From the cell containing the given text, extract its center point as [x, y] coordinate. 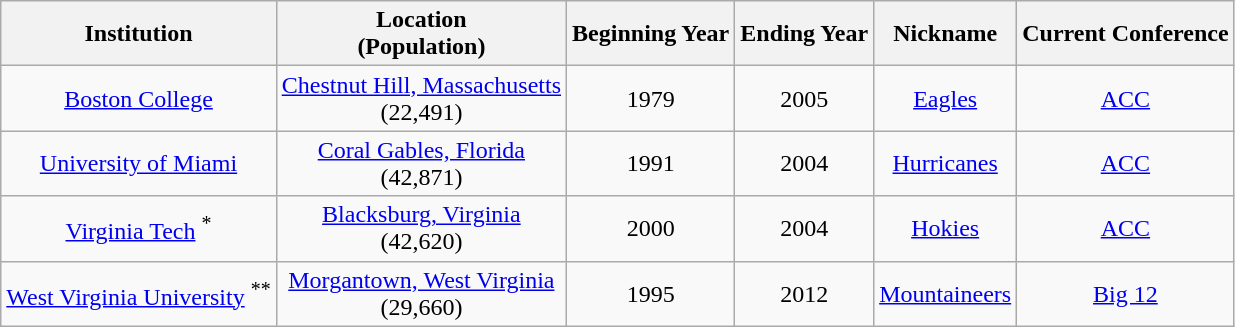
1979 [651, 98]
Virginia Tech * [138, 228]
Current Conference [1126, 34]
2000 [651, 228]
Location(Population) [421, 34]
Institution [138, 34]
Nickname [946, 34]
Boston College [138, 98]
Beginning Year [651, 34]
Hokies [946, 228]
Ending Year [804, 34]
2012 [804, 294]
University of Miami [138, 164]
Chestnut Hill, Massachusetts(22,491) [421, 98]
Coral Gables, Florida(42,871) [421, 164]
Big 12 [1126, 294]
1991 [651, 164]
Blacksburg, Virginia(42,620) [421, 228]
1995 [651, 294]
2005 [804, 98]
Eagles [946, 98]
Mountaineers [946, 294]
Hurricanes [946, 164]
Morgantown, West Virginia(29,660) [421, 294]
West Virginia University ** [138, 294]
